For the text-containing cell, return its midpoint in [X, Y] coordinate format. 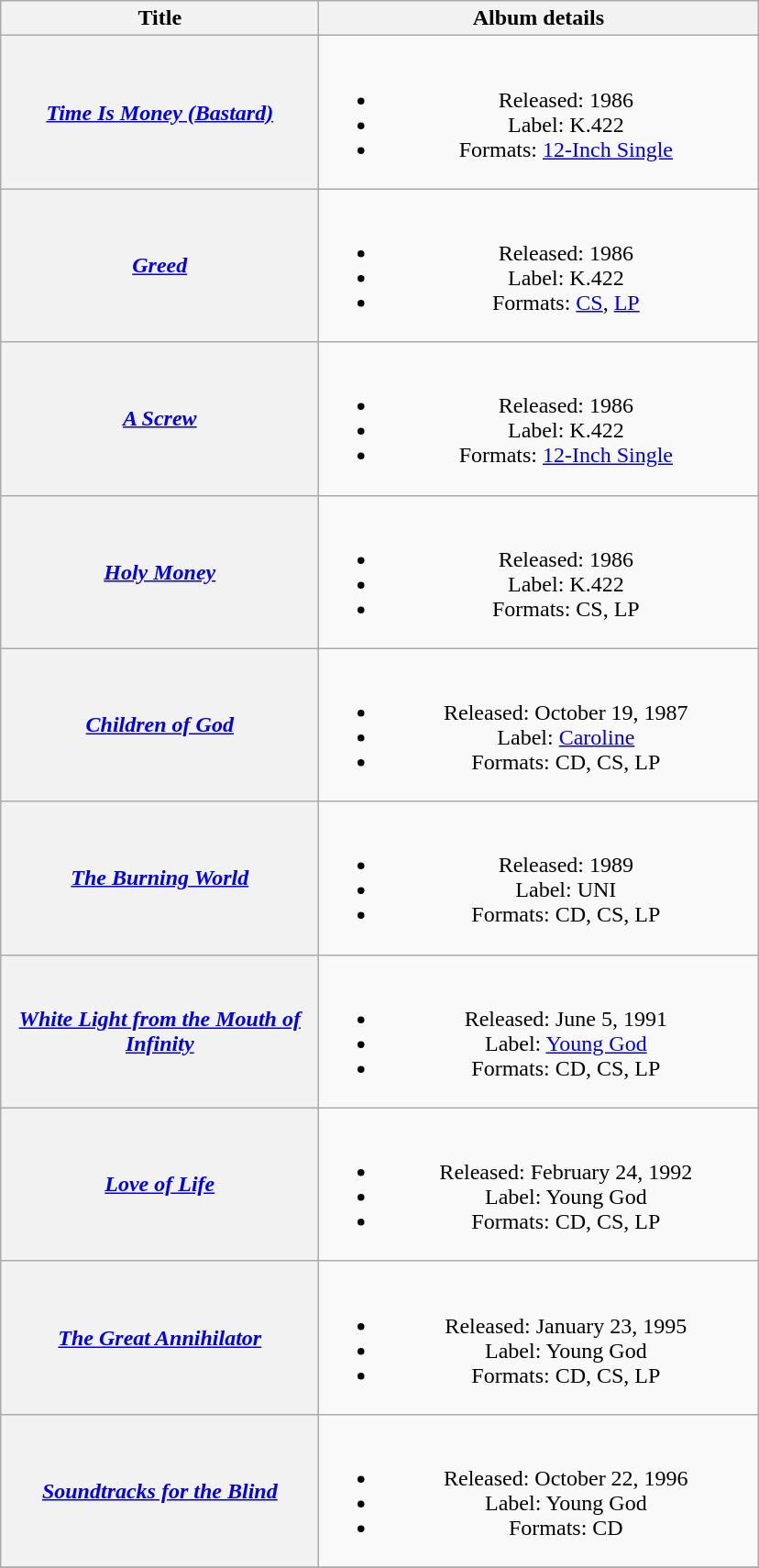
Released: June 5, 1991Label: Young GodFormats: CD, CS, LP [539, 1031]
Soundtracks for the Blind [159, 1491]
Released: October 22, 1996Label: Young GodFormats: CD [539, 1491]
The Great Annihilator [159, 1337]
Holy Money [159, 572]
Title [159, 18]
Album details [539, 18]
Time Is Money (Bastard) [159, 112]
Released: January 23, 1995Label: Young GodFormats: CD, CS, LP [539, 1337]
Love of Life [159, 1185]
Released: October 19, 1987Label: CarolineFormats: CD, CS, LP [539, 724]
The Burning World [159, 878]
Greed [159, 266]
White Light from the Mouth of Infinity [159, 1031]
Released: February 24, 1992Label: Young GodFormats: CD, CS, LP [539, 1185]
A Screw [159, 418]
Children of God [159, 724]
Released: 1989Label: UNIFormats: CD, CS, LP [539, 878]
